Output the (x, y) coordinate of the center of the cell containing the given text.  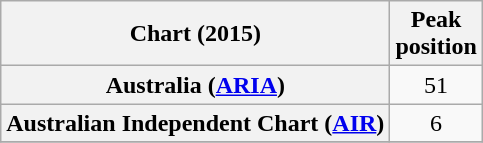
6 (436, 123)
Peakposition (436, 34)
Australian Independent Chart (AIR) (196, 123)
Chart (2015) (196, 34)
51 (436, 85)
Australia (ARIA) (196, 85)
